Locate the cell with the specified text and output its (x, y) center coordinate. 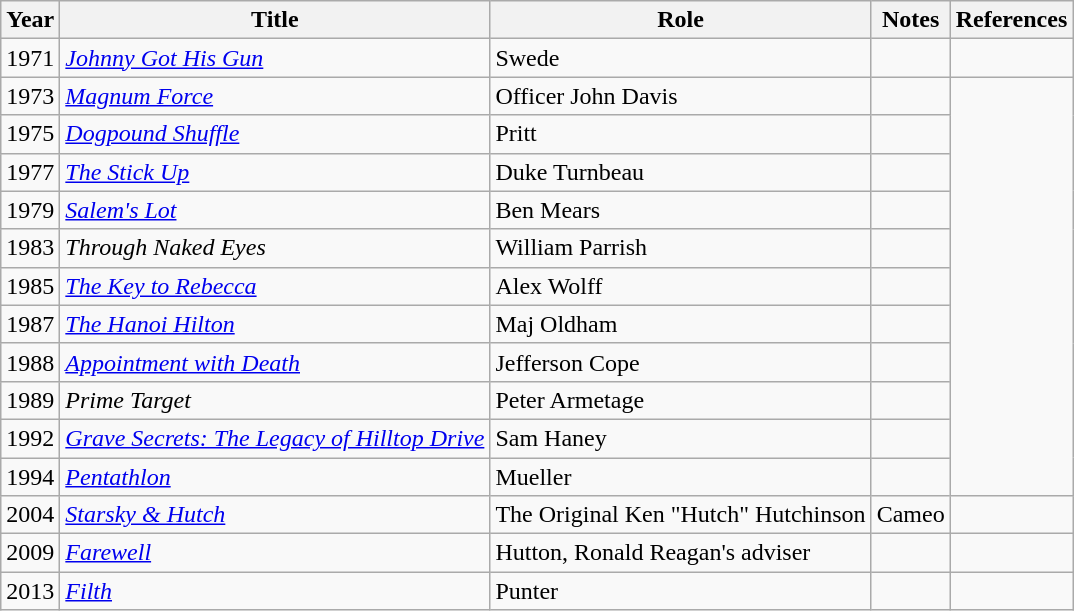
Filth (275, 591)
Alex Wolff (680, 286)
Starsky & Hutch (275, 515)
Maj Oldham (680, 324)
The Stick Up (275, 172)
Jefferson Cope (680, 362)
Pentathlon (275, 477)
1983 (30, 248)
2013 (30, 591)
Hutton, Ronald Reagan's adviser (680, 553)
1985 (30, 286)
1975 (30, 134)
William Parrish (680, 248)
Johnny Got His Gun (275, 58)
1979 (30, 210)
Role (680, 20)
Notes (910, 20)
Swede (680, 58)
Mueller (680, 477)
1988 (30, 362)
Magnum Force (275, 96)
Officer John Davis (680, 96)
Peter Armetage (680, 400)
1971 (30, 58)
The Original Ken "Hutch" Hutchinson (680, 515)
Pritt (680, 134)
1977 (30, 172)
1992 (30, 438)
References (1012, 20)
2004 (30, 515)
Punter (680, 591)
2009 (30, 553)
1989 (30, 400)
The Hanoi Hilton (275, 324)
1987 (30, 324)
Salem's Lot (275, 210)
1994 (30, 477)
Prime Target (275, 400)
Dogpound Shuffle (275, 134)
Grave Secrets: The Legacy of Hilltop Drive (275, 438)
Title (275, 20)
Appointment with Death (275, 362)
1973 (30, 96)
Duke Turnbeau (680, 172)
Ben Mears (680, 210)
The Key to Rebecca (275, 286)
Sam Haney (680, 438)
Farewell (275, 553)
Year (30, 20)
Through Naked Eyes (275, 248)
Cameo (910, 515)
